Pinpoint the cell where the given text exists, returning its [X, Y] midpoint coordinate. 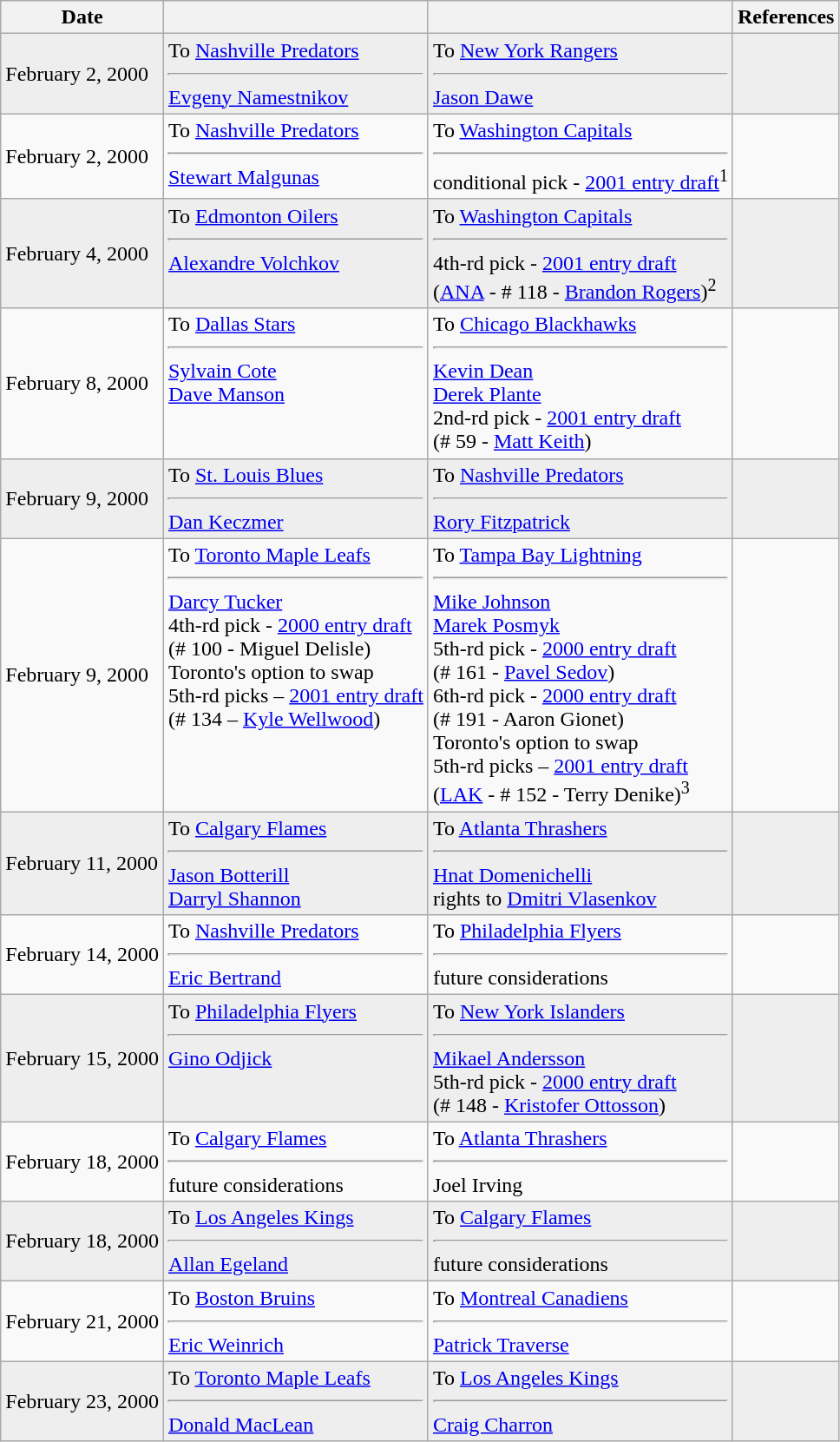
To Chicago BlackhawksKevin DeanDerek Plante2nd-rd pick - 2001 entry draft(# 59 - Matt Keith) [580, 384]
February 23, 2000 [82, 1401]
To Nashville PredatorsEvgeny Namestnikov [295, 74]
To New York IslandersMikael Andersson5th-rd pick - 2000 entry draft(# 148 - Kristofer Ottosson) [580, 1058]
References [786, 17]
To Philadelphia Flyersfuture considerations [580, 955]
To Atlanta ThrashersJoel Irving [580, 1162]
February 11, 2000 [82, 863]
February 8, 2000 [82, 384]
To Nashville PredatorsEric Bertrand [295, 955]
To Philadelphia FlyersGino Odjick [295, 1058]
To Boston BruinsEric Weinrich [295, 1321]
To Edmonton OilersAlexandre Volchkov [295, 254]
To Montreal CanadiensPatrick Traverse [580, 1321]
To Washington Capitals4th-rd pick - 2001 entry draft(ANA - # 118 - Brandon Rogers)2 [580, 254]
To Dallas StarsSylvain CoteDave Manson [295, 384]
To St. Louis BluesDan Keczmer [295, 498]
To Nashville PredatorsRory Fitzpatrick [580, 498]
To Washington Capitalsconditional pick - 2001 entry draft1 [580, 156]
To Nashville PredatorsStewart Malgunas [295, 156]
To Atlanta ThrashersHnat Domenichellirights to Dmitri Vlasenkov [580, 863]
February 21, 2000 [82, 1321]
February 4, 2000 [82, 254]
To Los Angeles KingsAllan Egeland [295, 1241]
To Toronto Maple LeafsDonald MacLean [295, 1401]
Date [82, 17]
February 14, 2000 [82, 955]
To Calgary FlamesJason BotterillDarryl Shannon [295, 863]
To New York RangersJason Dawe [580, 74]
To Los Angeles KingsCraig Charron [580, 1401]
February 15, 2000 [82, 1058]
